Return (X, Y) of the center of cell containing provided text 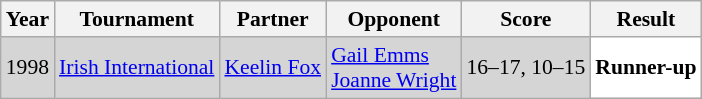
16–17, 10–15 (526, 68)
Year (28, 19)
1998 (28, 68)
Partner (272, 19)
Keelin Fox (272, 68)
Score (526, 19)
Tournament (136, 19)
Opponent (394, 19)
Result (646, 19)
Gail Emms Joanne Wright (394, 68)
Irish International (136, 68)
Runner-up (646, 68)
